From the cell containing the given text, extract its center point as (x, y) coordinate. 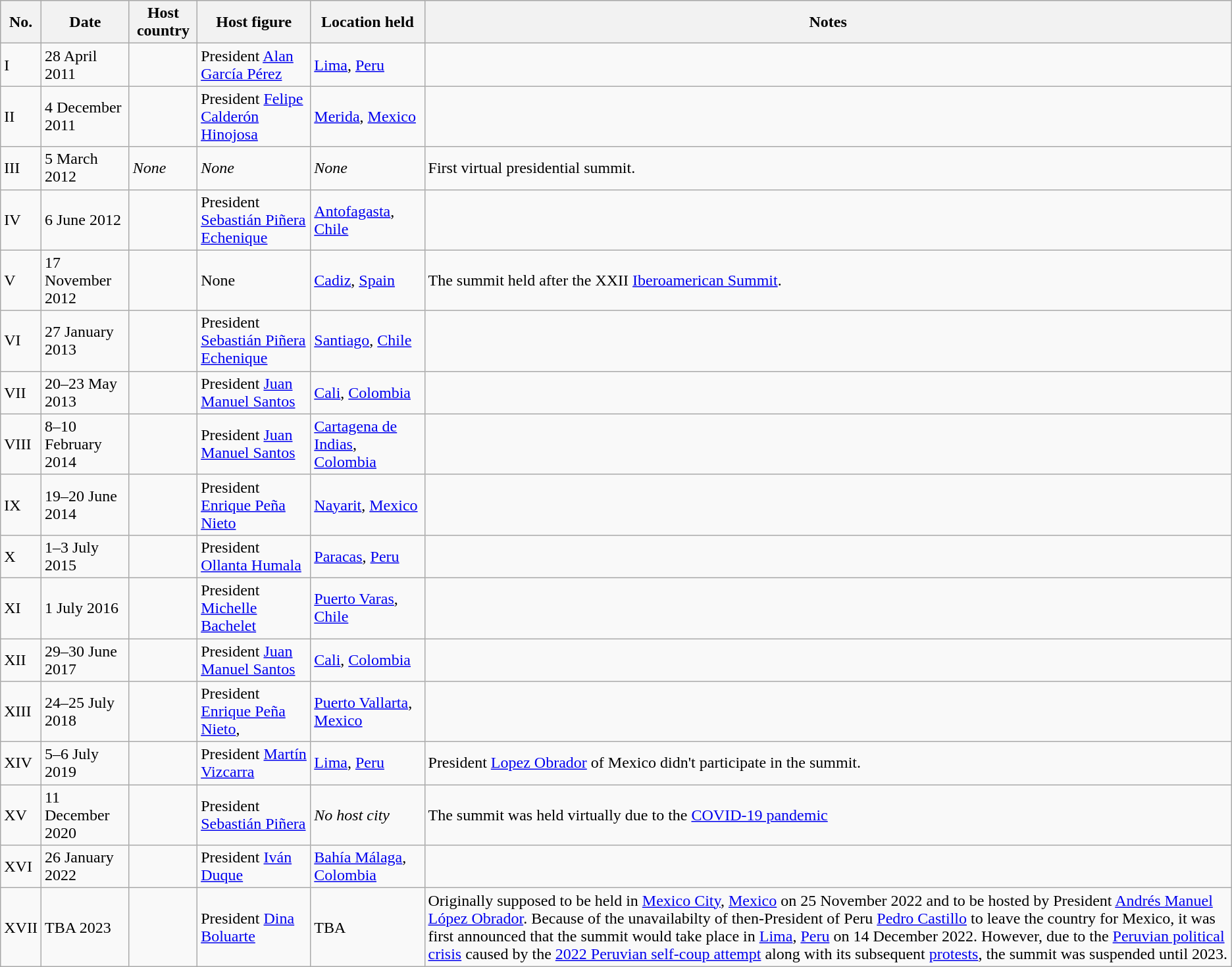
The summit was held virtually due to the COVID-19 pandemic (828, 815)
President Ollanta Humala (254, 557)
IX (21, 505)
President Michelle Bachelet (254, 608)
President Felipe Calderón Hinojosa (254, 116)
Puerto Vallarta, Mexico (367, 712)
Host country (163, 22)
1 July 2016 (85, 608)
29–30 June 2017 (85, 659)
20–23 May 2013 (85, 392)
6 June 2012 (85, 220)
XV (21, 815)
VI (21, 341)
VII (21, 392)
Cadiz, Spain (367, 280)
17 November 2012 (85, 280)
President Martín Vizcarra (254, 763)
Santiago, Chile (367, 341)
II (21, 116)
First virtual presidential summit. (828, 168)
President Enrique Peña Nieto (254, 505)
Bahía Málaga, Colombia (367, 867)
The summit held after the XXII Iberoamerican Summit. (828, 280)
27 January 2013 (85, 341)
XII (21, 659)
XVII (21, 928)
4 December 2011 (85, 116)
TBA 2023 (85, 928)
XI (21, 608)
1–3 July 2015 (85, 557)
Paracas, Peru (367, 557)
Notes (828, 22)
28 April 2011 (85, 64)
11 December 2020 (85, 815)
VIII (21, 444)
IV (21, 220)
No. (21, 22)
XIV (21, 763)
President Enrique Peña Nieto, (254, 712)
Antofagasta, Chile (367, 220)
Cartagena de Indias, Colombia (367, 444)
TBA (367, 928)
X (21, 557)
Host figure (254, 22)
President Lopez Obrador of Mexico didn't participate in the summit. (828, 763)
24–25 July 2018 (85, 712)
III (21, 168)
President Iván Duque (254, 867)
19–20 June 2014 (85, 505)
V (21, 280)
No host city (367, 815)
XVI (21, 867)
5–6 July 2019 (85, 763)
Nayarit, Mexico (367, 505)
President Sebastián Piñera (254, 815)
Puerto Varas, Chile (367, 608)
I (21, 64)
President Alan García Pérez (254, 64)
Location held (367, 22)
5 March 2012 (85, 168)
Merida, Mexico (367, 116)
8–10 February 2014 (85, 444)
26 January 2022 (85, 867)
President Dina Boluarte (254, 928)
XIII (21, 712)
Date (85, 22)
